Identify which cell holds the provided text, then report its [x, y] central coordinate. 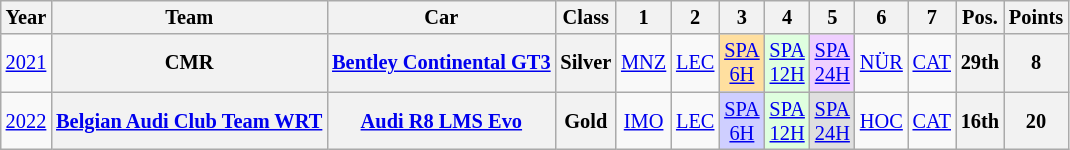
4 [788, 17]
1 [644, 17]
Belgian Audi Club Team WRT [189, 121]
2021 [26, 63]
IMO [644, 121]
2022 [26, 121]
Gold [586, 121]
Audi R8 LMS Evo [441, 121]
Team [189, 17]
29th [980, 63]
Car [441, 17]
2 [695, 17]
Silver [586, 63]
CMR [189, 63]
3 [742, 17]
6 [882, 17]
HOC [882, 121]
16th [980, 121]
8 [1036, 63]
7 [932, 17]
20 [1036, 121]
Bentley Continental GT3 [441, 63]
Class [586, 17]
NÜR [882, 63]
MNZ [644, 63]
Year [26, 17]
5 [832, 17]
Points [1036, 17]
Pos. [980, 17]
